Capture the cell that displays the provided text and extract its (X, Y) central coordinate. 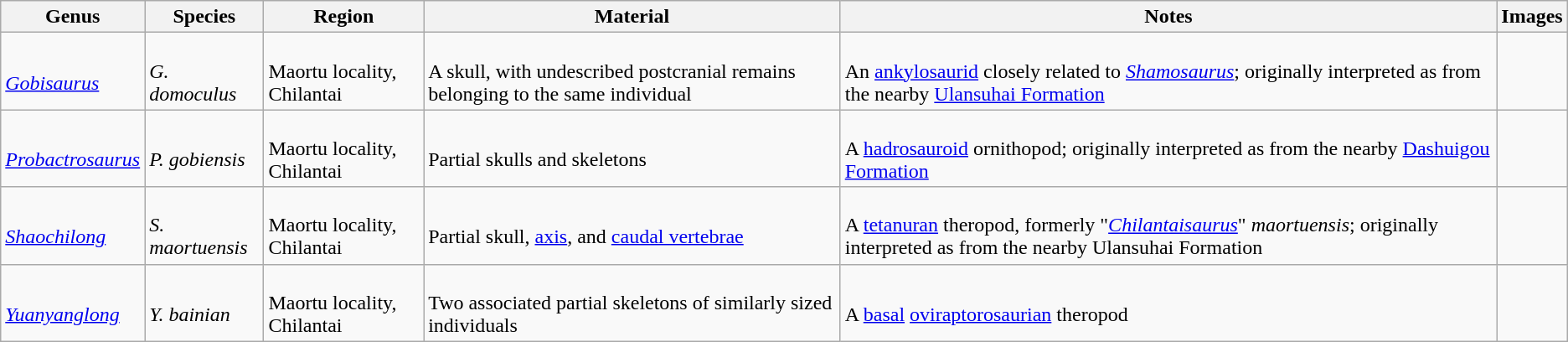
Shaochilong (73, 225)
S. maortuensis (204, 225)
A basal oviraptorosaurian theropod (1168, 303)
An ankylosaurid closely related to Shamosaurus; originally interpreted as from the nearby Ulansuhai Formation (1168, 71)
Region (343, 17)
Gobisaurus (73, 71)
Genus (73, 17)
A tetanuran theropod, formerly "Chilantaisaurus" maortuensis; originally interpreted as from the nearby Ulansuhai Formation (1168, 225)
Yuanyanglong (73, 303)
Partial skulls and skeletons (632, 148)
A hadrosauroid ornithopod; originally interpreted as from the nearby Dashuigou Formation (1168, 148)
Y. bainian (204, 303)
G. domoculus (204, 71)
Material (632, 17)
Images (1532, 17)
Partial skull, axis, and caudal vertebrae (632, 225)
P. gobiensis (204, 148)
Two associated partial skeletons of similarly sized individuals (632, 303)
A skull, with undescribed postcranial remains belonging to the same individual (632, 71)
Species (204, 17)
Notes (1168, 17)
Probactrosaurus (73, 148)
